Determine the (x, y) coordinate at the center of the cell enclosing the given text.  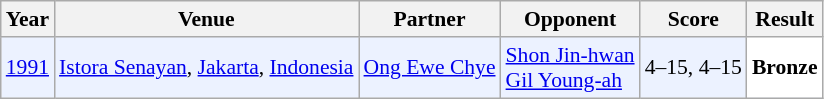
Result (785, 19)
Shon Jin-hwan Gil Young-ah (570, 68)
Bronze (785, 68)
Istora Senayan, Jakarta, Indonesia (206, 68)
Partner (430, 19)
1991 (28, 68)
Year (28, 19)
Venue (206, 19)
Ong Ewe Chye (430, 68)
Opponent (570, 19)
4–15, 4–15 (694, 68)
Score (694, 19)
